Output the [X, Y] coordinate of the center of the cell containing the given text.  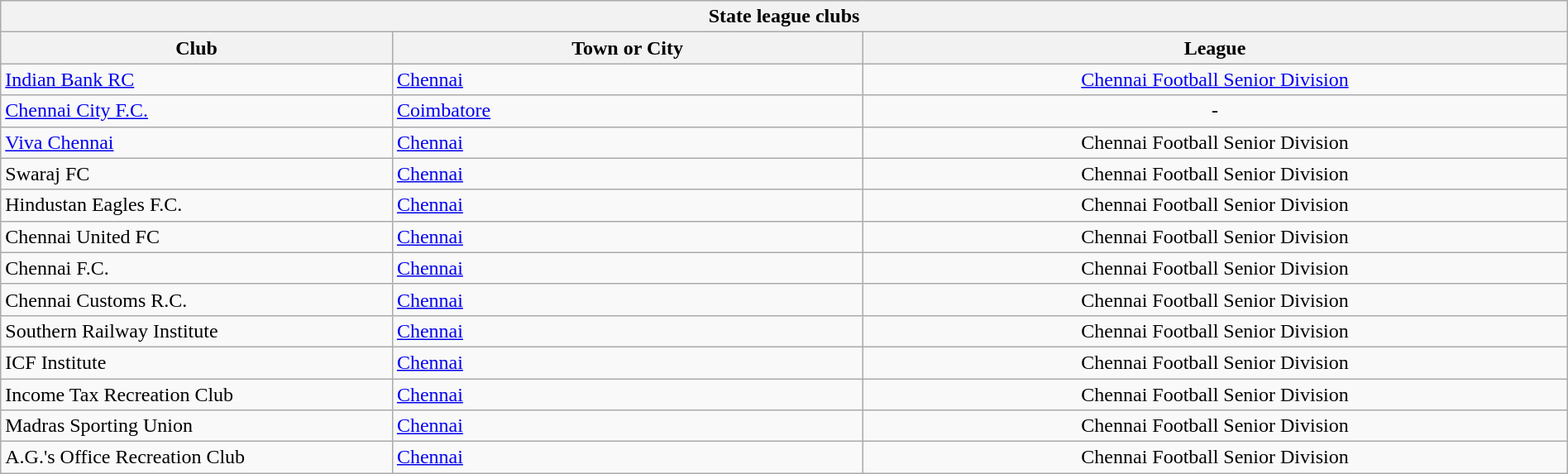
Income Tax Recreation Club [197, 395]
State league clubs [784, 17]
ICF Institute [197, 362]
Indian Bank RC [197, 79]
Hindustan Eagles F.C. [197, 205]
Chennai F.C. [197, 268]
League [1216, 48]
Southern Railway Institute [197, 331]
Chennai Customs R.C. [197, 299]
Madras Sporting Union [197, 426]
Chennai United FC [197, 237]
Swaraj FC [197, 174]
Coimbatore [627, 111]
Viva Chennai [197, 142]
Chennai City F.C. [197, 111]
- [1216, 111]
A.G.'s Office Recreation Club [197, 457]
Town or City [627, 48]
Club [197, 48]
